Locate the cell with the specified text and output its [x, y] center coordinate. 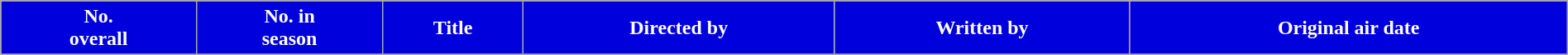
No. inseason [289, 28]
Directed by [678, 28]
No.overall [99, 28]
Title [453, 28]
Written by [982, 28]
Original air date [1348, 28]
